Extract the [X, Y] coordinate from the center of the cell holding the provided text.  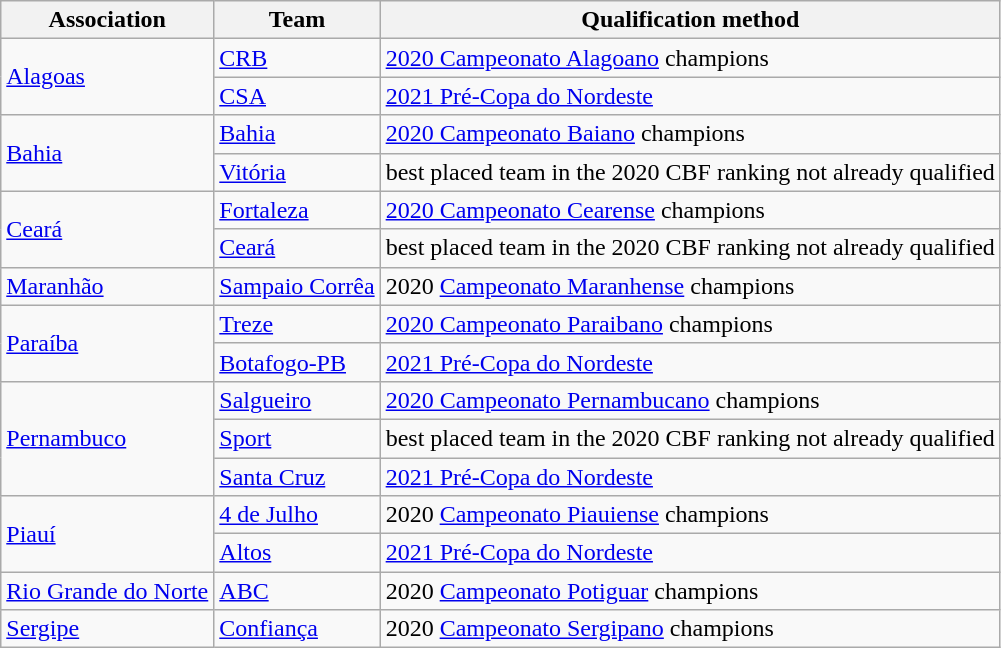
2020 Campeonato Sergipano champions [690, 629]
2020 Campeonato Cearense champions [690, 210]
ABC [297, 591]
Treze [297, 324]
Team [297, 20]
Salgueiro [297, 400]
Fortaleza [297, 210]
4 de Julho [297, 515]
Alagoas [108, 77]
Vitória [297, 172]
2020 Campeonato Piauiense champions [690, 515]
Rio Grande do Norte [108, 591]
Santa Cruz [297, 477]
Altos [297, 553]
Confiança [297, 629]
CSA [297, 96]
Maranhão [108, 286]
Association [108, 20]
2020 Campeonato Potiguar champions [690, 591]
Sergipe [108, 629]
Sport [297, 438]
2020 Campeonato Maranhense champions [690, 286]
2020 Campeonato Pernambucano champions [690, 400]
Paraíba [108, 343]
2020 Campeonato Alagoano champions [690, 58]
2020 Campeonato Paraibano champions [690, 324]
Qualification method [690, 20]
Sampaio Corrêa [297, 286]
Botafogo-PB [297, 362]
CRB [297, 58]
Pernambuco [108, 438]
Piauí [108, 534]
2020 Campeonato Baiano champions [690, 134]
